Search for the cell housing the specified text and yield its [x, y] center coordinate. 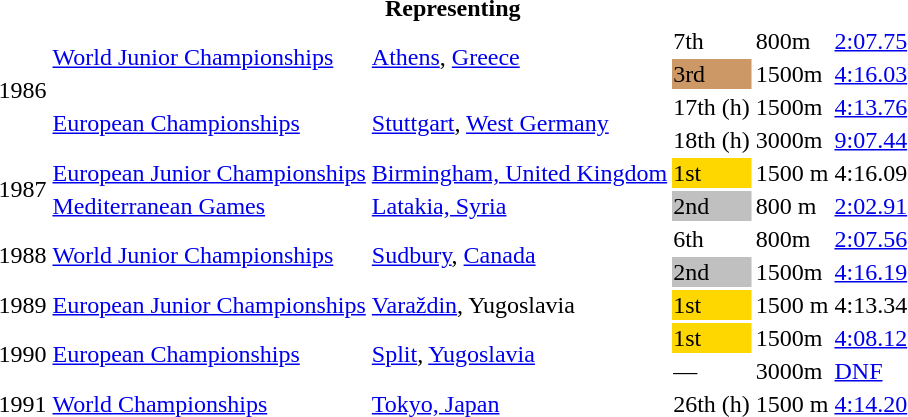
Split, Yugoslavia [519, 354]
— [712, 371]
Varaždin, Yugoslavia [519, 305]
3rd [712, 74]
800 m [792, 206]
Sudbury, Canada [519, 256]
Athens, Greece [519, 58]
Birmingham, United Kingdom [519, 173]
Latakia, Syria [519, 206]
Mediterranean Games [209, 206]
18th (h) [712, 140]
Stuttgart, West Germany [519, 124]
7th [712, 41]
6th [712, 239]
17th (h) [712, 107]
